Return (x, y) of the center of cell containing provided text 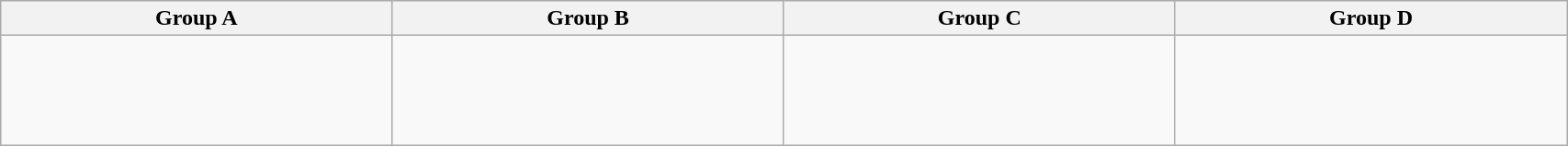
Group B (588, 18)
Group C (979, 18)
Group D (1371, 18)
Group A (197, 18)
